Determine the (x, y) coordinate at the center of the cell enclosing the given text.  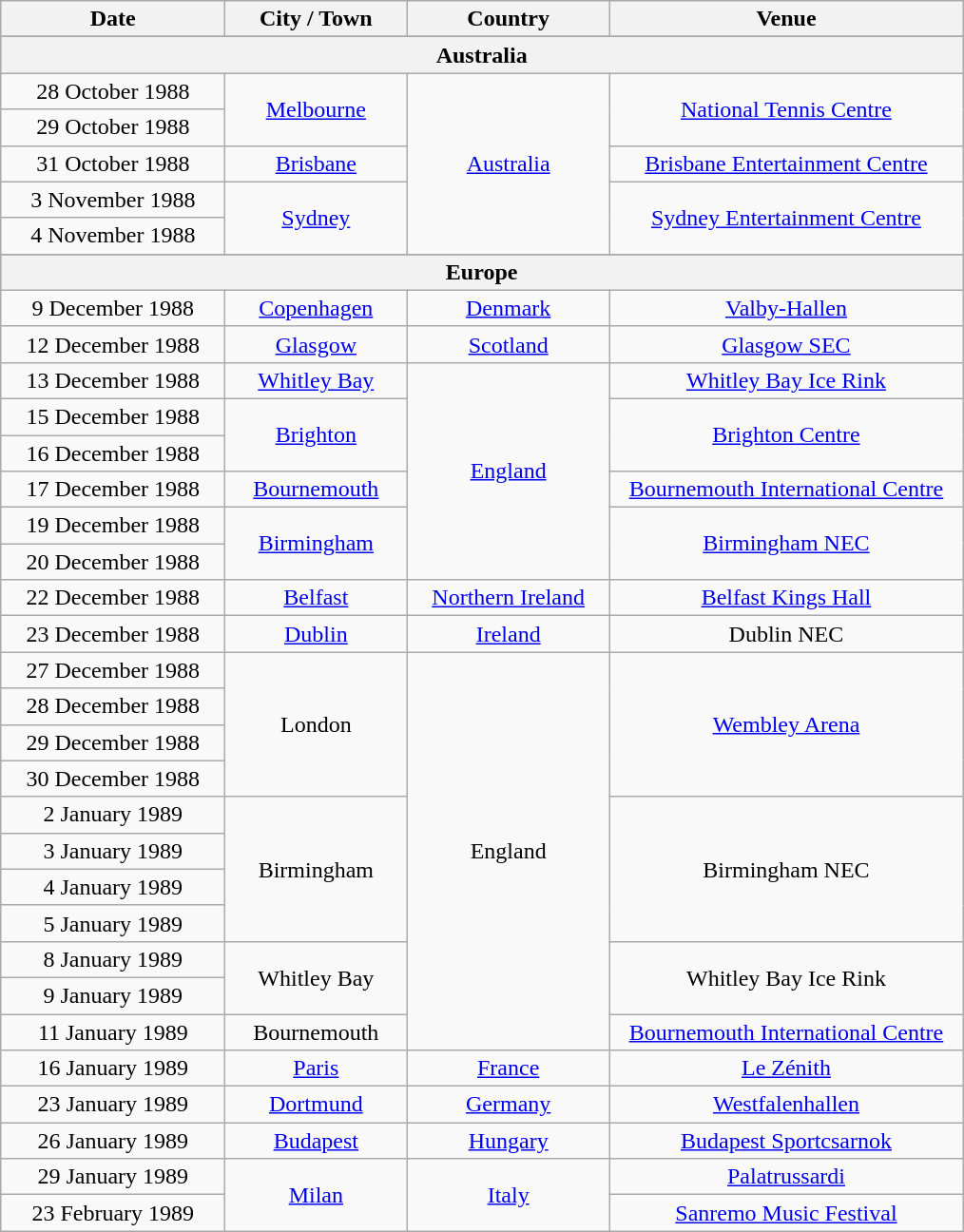
Wembley Arena (785, 724)
Glasgow SEC (785, 344)
30 December 1988 (113, 779)
Date (113, 19)
Budapest (316, 1141)
2 January 1989 (113, 815)
9 December 1988 (113, 308)
Brighton Centre (785, 434)
5 January 1989 (113, 923)
13 December 1988 (113, 380)
Country (509, 19)
22 December 1988 (113, 598)
Hungary (509, 1141)
29 December 1988 (113, 742)
19 December 1988 (113, 526)
11 January 1989 (113, 1031)
8 January 1989 (113, 959)
Le Zénith (785, 1068)
France (509, 1068)
Brisbane (316, 164)
Scotland (509, 344)
Melbourne (316, 109)
3 November 1988 (113, 200)
23 February 1989 (113, 1213)
Paris (316, 1068)
Palatrussardi (785, 1177)
29 January 1989 (113, 1177)
Sydney Entertainment Centre (785, 218)
9 January 1989 (113, 995)
16 January 1989 (113, 1068)
Sydney (316, 218)
12 December 1988 (113, 344)
Northern Ireland (509, 598)
Europe (482, 272)
3 January 1989 (113, 851)
17 December 1988 (113, 490)
Dublin (316, 634)
Copenhagen (316, 308)
Venue (785, 19)
28 October 1988 (113, 91)
Belfast Kings Hall (785, 598)
29 October 1988 (113, 127)
15 December 1988 (113, 416)
Sanremo Music Festival (785, 1213)
Westfalenhallen (785, 1105)
Dublin NEC (785, 634)
28 December 1988 (113, 706)
27 December 1988 (113, 670)
Budapest Sportcsarnok (785, 1141)
23 December 1988 (113, 634)
London (316, 724)
31 October 1988 (113, 164)
Valby-Hallen (785, 308)
Germany (509, 1105)
Ireland (509, 634)
Denmark (509, 308)
4 November 1988 (113, 236)
Italy (509, 1195)
26 January 1989 (113, 1141)
Belfast (316, 598)
Brighton (316, 434)
National Tennis Centre (785, 109)
Glasgow (316, 344)
City / Town (316, 19)
Milan (316, 1195)
Dortmund (316, 1105)
4 January 1989 (113, 887)
20 December 1988 (113, 562)
23 January 1989 (113, 1105)
16 December 1988 (113, 453)
Brisbane Entertainment Centre (785, 164)
